Provide the [X, Y] coordinate of the cell's center where the given text is located.  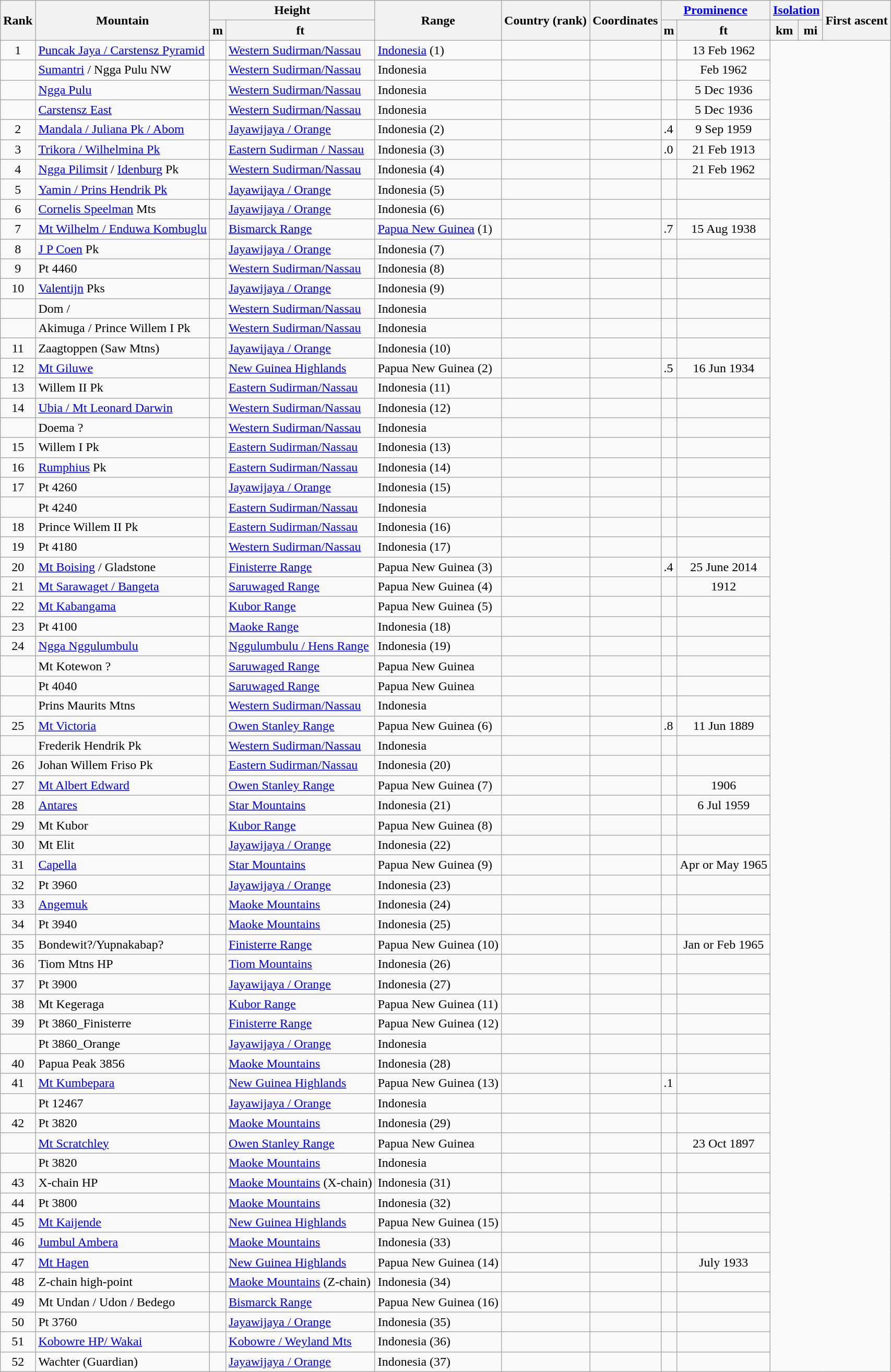
Indonesia (26) [438, 964]
5 [18, 189]
4 [18, 169]
Mt Kabangama [123, 607]
Mandala / Juliana Pk / Abom [123, 129]
Dom / [123, 309]
Pt 4180 [123, 547]
Papua New Guinea (8) [438, 825]
Indonesia (5) [438, 189]
Angemuk [123, 905]
43 [18, 1182]
Pt 12467 [123, 1103]
13 Feb 1962 [723, 50]
9 Sep 1959 [723, 129]
Indonesia (1) [438, 50]
Indonesia (27) [438, 984]
15 Aug 1938 [723, 229]
Papua New Guinea (3) [438, 566]
Indonesia (20) [438, 765]
Indonesia (33) [438, 1243]
29 [18, 825]
Maoke Range [301, 626]
49 [18, 1302]
.8 [669, 726]
3 [18, 149]
7 [18, 229]
52 [18, 1362]
Prince Willem II Pk [123, 527]
Indonesia (22) [438, 845]
Rumphius Pk [123, 467]
42 [18, 1123]
Indonesia (19) [438, 646]
Indonesia (6) [438, 209]
Mt Kegeraga [123, 1004]
Z-chain high-point [123, 1282]
.7 [669, 229]
35 [18, 944]
Doema ? [123, 428]
.0 [669, 149]
12 [18, 368]
Height [292, 10]
Mt Elit [123, 845]
Maoke Mountains (Z-chain) [301, 1282]
Prominence [715, 10]
Indonesia (14) [438, 467]
Indonesia (13) [438, 447]
26 [18, 765]
Capella [123, 865]
Tiom Mountains [301, 964]
Mt Kubor [123, 825]
6 Jul 1959 [723, 805]
Bondewit?/Yupnakabap? [123, 944]
km [784, 30]
24 [18, 646]
Indonesia (15) [438, 487]
34 [18, 925]
Papua Peak 3856 [123, 1063]
Ngga Pilimsit / Idenburg Pk [123, 169]
Mt Kaijende [123, 1223]
Maoke Mountains (X-chain) [301, 1182]
Papua New Guinea (6) [438, 726]
Indonesia (31) [438, 1182]
Mt Hagen [123, 1262]
28 [18, 805]
30 [18, 845]
Papua New Guinea (4) [438, 587]
Isolation [796, 10]
Mt Kumbepara [123, 1083]
Mt Albert Edward [123, 785]
Yamin / Prins Hendrik Pk [123, 189]
Antares [123, 805]
.1 [669, 1083]
Indonesia (7) [438, 249]
17 [18, 487]
Trikora / Wilhelmina Pk [123, 149]
Indonesia (34) [438, 1282]
51 [18, 1342]
Pt 3960 [123, 885]
Papua New Guinea (13) [438, 1083]
Papua New Guinea (1) [438, 229]
Range [438, 20]
Frederik Hendrik Pk [123, 746]
25 [18, 726]
Pt 4040 [123, 686]
44 [18, 1202]
Mt Kotewon ? [123, 666]
Indonesia (12) [438, 408]
Pt 3800 [123, 1202]
21 Feb 1913 [723, 149]
11 Jun 1889 [723, 726]
Mountain [123, 20]
23 Oct 1897 [723, 1143]
Kobowre HP/ Wakai [123, 1342]
Indonesia (4) [438, 169]
22 [18, 607]
10 [18, 289]
47 [18, 1262]
11 [18, 348]
First ascent [857, 20]
Ngga Nggulumbulu [123, 646]
Rank [18, 20]
Carstensz East [123, 110]
15 [18, 447]
Papua New Guinea (5) [438, 607]
38 [18, 1004]
Wachter (Guardian) [123, 1362]
1912 [723, 587]
Indonesia (8) [438, 269]
Indonesia (28) [438, 1063]
Papua New Guinea (14) [438, 1262]
Ngga Pulu [123, 90]
Willem II Pk [123, 388]
Ubia / Mt Leonard Darwin [123, 408]
Akimuga / Prince Willem I Pk [123, 328]
33 [18, 905]
Nggulumbulu / Hens Range [301, 646]
16 Jun 1934 [723, 368]
Pt 4240 [123, 507]
Papua New Guinea (9) [438, 865]
Indonesia (9) [438, 289]
Indonesia (32) [438, 1202]
J P Coen Pk [123, 249]
21 Feb 1962 [723, 169]
13 [18, 388]
Pt 4260 [123, 487]
Prins Maurits Mtns [123, 706]
Indonesia (2) [438, 129]
Mt Sarawaget / Bangeta [123, 587]
46 [18, 1243]
Coordinates [625, 20]
2 [18, 129]
Johan Willem Friso Pk [123, 765]
Pt 3760 [123, 1322]
Apr or May 1965 [723, 865]
Kobowre / Weyland Mts [301, 1342]
X-chain HP [123, 1182]
48 [18, 1282]
39 [18, 1024]
.5 [669, 368]
Papua New Guinea (7) [438, 785]
25 June 2014 [723, 566]
Indonesia (10) [438, 348]
Indonesia (37) [438, 1362]
Mt Wilhelm / Enduwa Kombuglu [123, 229]
July 1933 [723, 1262]
Indonesia (17) [438, 547]
27 [18, 785]
Mt Undan / Udon / Bedego [123, 1302]
Mt Boising / Gladstone [123, 566]
Mt Giluwe [123, 368]
19 [18, 547]
Indonesia (11) [438, 388]
Papua New Guinea (16) [438, 1302]
Willem I Pk [123, 447]
9 [18, 269]
Pt 3860_Finisterre [123, 1024]
37 [18, 984]
Jan or Feb 1965 [723, 944]
Papua New Guinea (10) [438, 944]
Puncak Jaya / Carstensz Pyramid [123, 50]
Indonesia (36) [438, 1342]
1 [18, 50]
Mt Scratchley [123, 1143]
Mt Victoria [123, 726]
23 [18, 626]
mi [811, 30]
8 [18, 249]
Papua New Guinea (11) [438, 1004]
Valentijn Pks [123, 289]
Jumbul Ambera [123, 1243]
Pt 3940 [123, 925]
Indonesia (18) [438, 626]
18 [18, 527]
Indonesia (25) [438, 925]
Zaagtoppen (Saw Mtns) [123, 348]
Indonesia (24) [438, 905]
41 [18, 1083]
Pt 3900 [123, 984]
Feb 1962 [723, 70]
Indonesia (35) [438, 1322]
32 [18, 885]
1906 [723, 785]
Indonesia (3) [438, 149]
Indonesia (29) [438, 1123]
Country (rank) [546, 20]
21 [18, 587]
Pt 4100 [123, 626]
Papua New Guinea (15) [438, 1223]
40 [18, 1063]
Indonesia (23) [438, 885]
Cornelis Speelman Mts [123, 209]
20 [18, 566]
Sumantri / Ngga Pulu NW [123, 70]
31 [18, 865]
Tiom Mtns HP [123, 964]
36 [18, 964]
Papua New Guinea (2) [438, 368]
Indonesia (16) [438, 527]
50 [18, 1322]
Pt 4460 [123, 269]
6 [18, 209]
16 [18, 467]
Indonesia (21) [438, 805]
Eastern Sudirman / Nassau [301, 149]
Pt 3860_Orange [123, 1044]
Papua New Guinea (12) [438, 1024]
45 [18, 1223]
14 [18, 408]
